Return (x, y) of the center of cell containing provided text 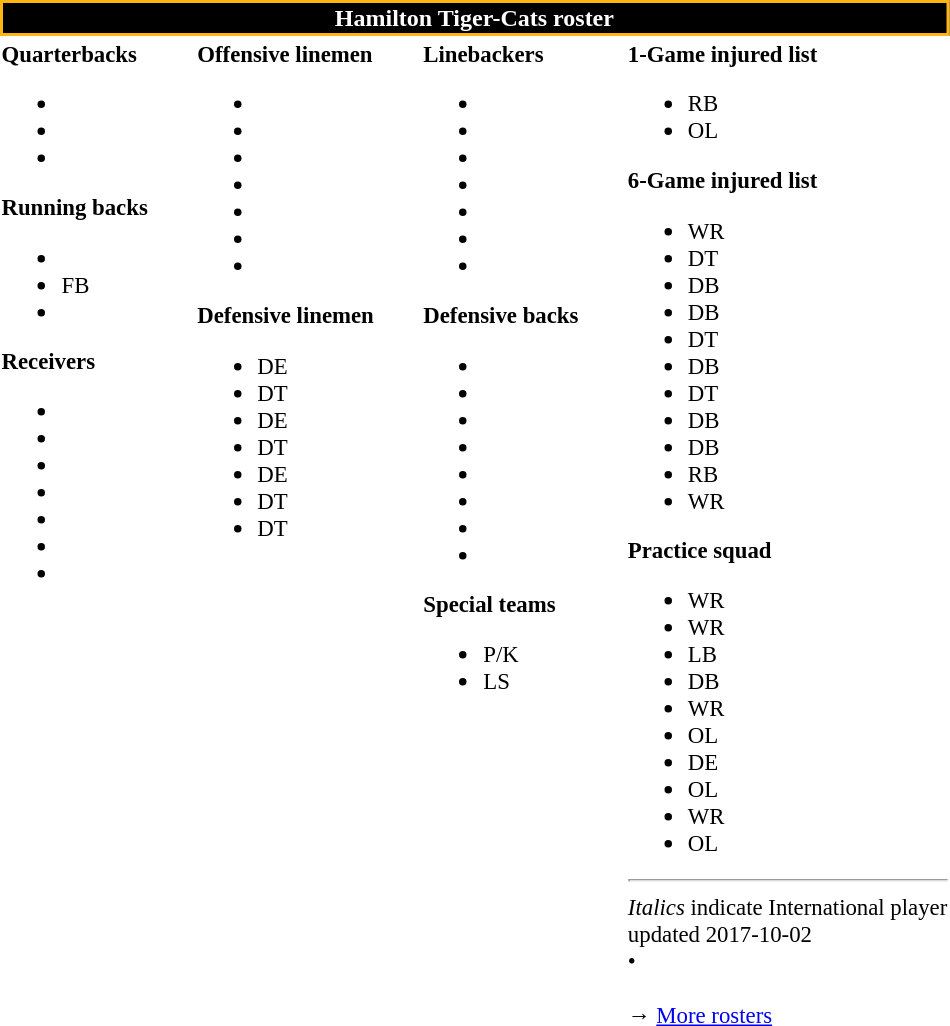
Hamilton Tiger-Cats roster (474, 18)
